Search for the cell housing the specified text and yield its (X, Y) center coordinate. 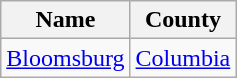
Bloomsburg (66, 58)
County (183, 20)
Name (66, 20)
Columbia (183, 58)
